From the cell containing the given text, extract its center point as (X, Y) coordinate. 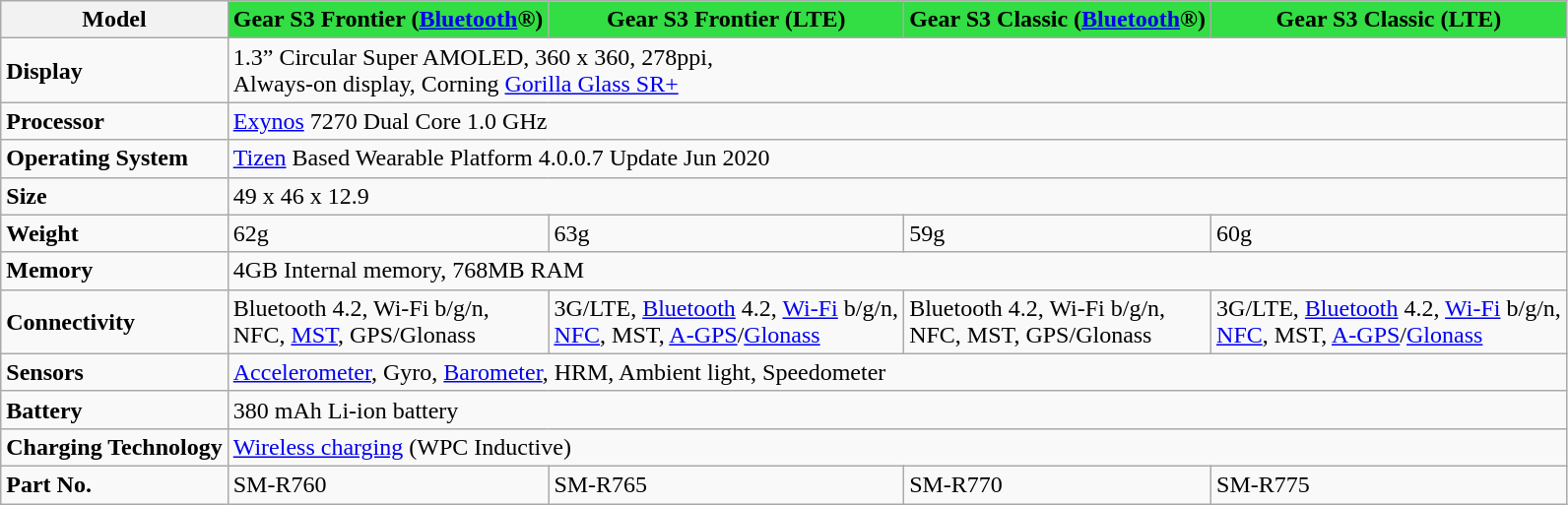
Connectivity (114, 321)
1.3” Circular Super AMOLED, 360 x 360, 278ppi,Always-on display, Corning Gorilla Glass SR+ (896, 71)
SM-R760 (388, 484)
49 x 46 x 12.9 (896, 196)
62g (388, 233)
Display (114, 71)
SM-R765 (727, 484)
Battery (114, 410)
59g (1058, 233)
Accelerometer, Gyro, Barometer, HRM, Ambient light, Speedometer (896, 372)
Processor (114, 121)
63g (727, 233)
Gear S3 Classic (LTE) (1389, 20)
60g (1389, 233)
Gear S3 Frontier (LTE) (727, 20)
Part No. (114, 484)
SM-R775 (1389, 484)
Charging Technology (114, 447)
Wireless charging (WPC Inductive) (896, 447)
Sensors (114, 372)
Operating System (114, 158)
Gear S3 Classic (Bluetooth®) (1058, 20)
Memory (114, 271)
Size (114, 196)
4GB Internal memory, 768MB RAM (896, 271)
Model (114, 20)
Exynos 7270 Dual Core 1.0 GHz (896, 121)
Tizen Based Wearable Platform 4.0.0.7 Update Jun 2020 (896, 158)
SM-R770 (1058, 484)
380 mAh Li-ion battery (896, 410)
Gear S3 Frontier (Bluetooth®) (388, 20)
Weight (114, 233)
